Extract the (X, Y) coordinate from the center of the cell holding the provided text.  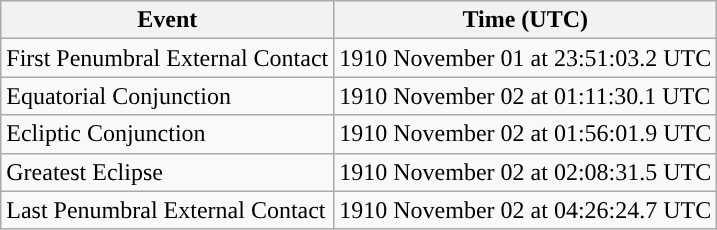
1910 November 02 at 01:56:01.9 UTC (526, 134)
Event (168, 20)
1910 November 02 at 01:11:30.1 UTC (526, 96)
First Penumbral External Contact (168, 58)
1910 November 01 at 23:51:03.2 UTC (526, 58)
1910 November 02 at 02:08:31.5 UTC (526, 172)
1910 November 02 at 04:26:24.7 UTC (526, 210)
Greatest Eclipse (168, 172)
Time (UTC) (526, 20)
Ecliptic Conjunction (168, 134)
Last Penumbral External Contact (168, 210)
Equatorial Conjunction (168, 96)
